Pinpoint the cell where the given text exists, returning its (X, Y) midpoint coordinate. 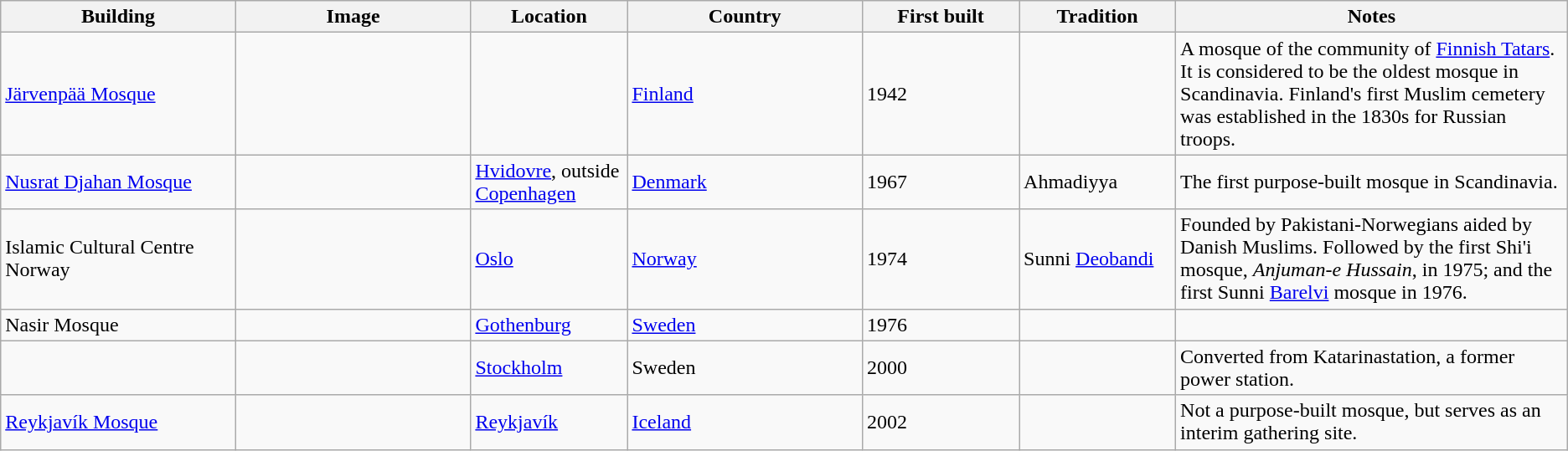
Järvenpää Mosque (119, 94)
Reykjavík Mosque (119, 422)
Nasir Mosque (119, 325)
Image (353, 17)
Gothenburg (549, 325)
Converted from Katarinastation, a former power station. (1372, 368)
Iceland (745, 422)
Reykjavík (549, 422)
Oslo (549, 259)
The first purpose-built mosque in Scandinavia. (1372, 182)
Hvidovre, outside Copenhagen (549, 182)
1967 (940, 182)
Denmark (745, 182)
First built (940, 17)
Location (549, 17)
Not a purpose-built mosque, but serves as an interim gathering site. (1372, 422)
1942 (940, 94)
Ahmadiyya (1097, 182)
Norway (745, 259)
2002 (940, 422)
Country (745, 17)
Stockholm (549, 368)
Nusrat Djahan Mosque (119, 182)
1974 (940, 259)
2000 (940, 368)
Tradition (1097, 17)
Notes (1372, 17)
Islamic Cultural Centre Norway (119, 259)
Building (119, 17)
Finland (745, 94)
1976 (940, 325)
Sunni Deobandi (1097, 259)
